Identify which cell holds the provided text, then report its [x, y] central coordinate. 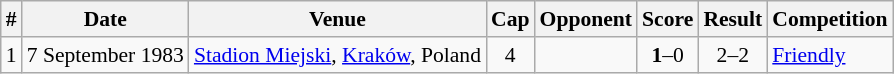
4 [510, 55]
1–0 [668, 55]
Score [668, 19]
Venue [338, 19]
# [12, 19]
Cap [510, 19]
Stadion Miejski, Kraków, Poland [338, 55]
2–2 [732, 55]
Date [106, 19]
7 September 1983 [106, 55]
Friendly [830, 55]
Competition [830, 19]
Opponent [586, 19]
1 [12, 55]
Result [732, 19]
